Search for the cell housing the specified text and yield its [x, y] center coordinate. 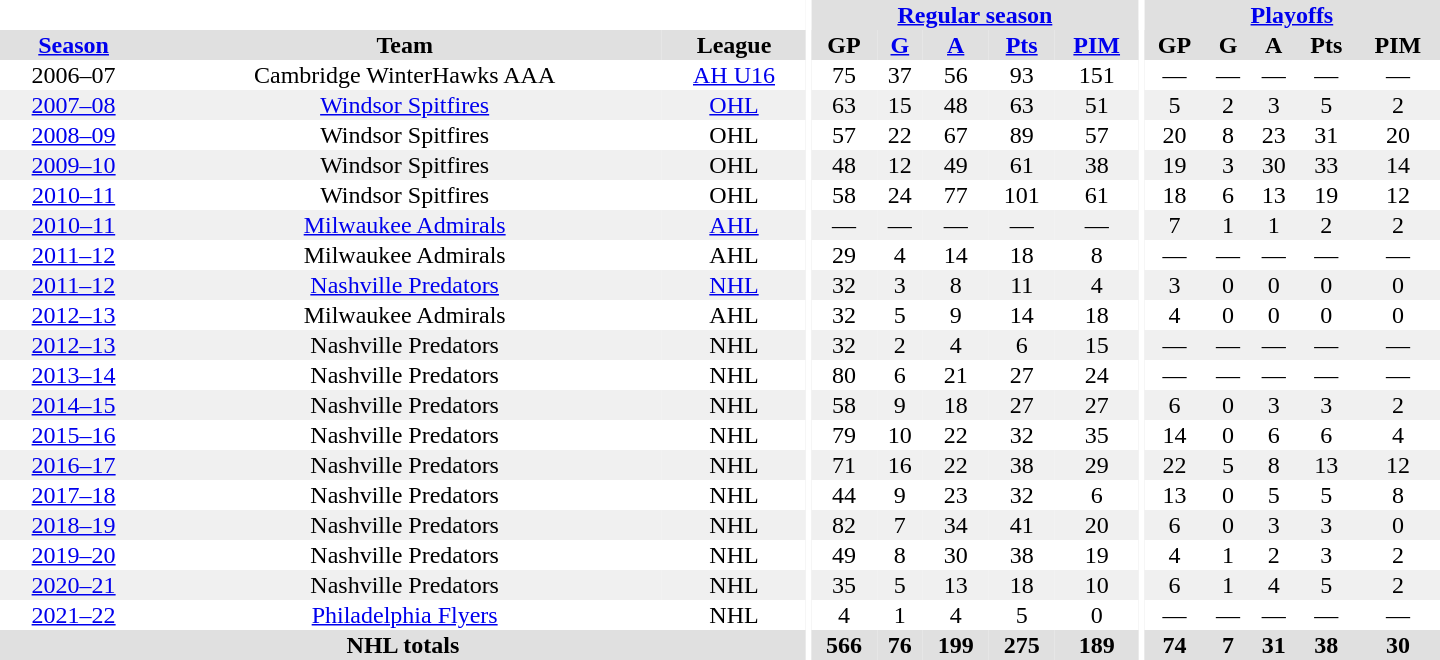
67 [956, 135]
51 [1097, 105]
82 [844, 525]
Regular season [975, 15]
89 [1022, 135]
93 [1022, 75]
2020–21 [74, 585]
80 [844, 375]
Season [74, 45]
2021–22 [74, 615]
League [734, 45]
77 [956, 195]
11 [1022, 285]
Team [404, 45]
75 [844, 75]
189 [1097, 645]
NHL totals [403, 645]
566 [844, 645]
56 [956, 75]
21 [956, 375]
2013–14 [74, 375]
Cambridge WinterHawks AAA [404, 75]
Philadelphia Flyers [404, 615]
79 [844, 435]
2015–16 [74, 435]
2016–17 [74, 465]
74 [1174, 645]
2019–20 [74, 555]
2017–18 [74, 495]
16 [900, 465]
2007–08 [74, 105]
Playoffs [1292, 15]
71 [844, 465]
2006–07 [74, 75]
33 [1326, 165]
101 [1022, 195]
2008–09 [74, 135]
76 [900, 645]
34 [956, 525]
151 [1097, 75]
AH U16 [734, 75]
2018–19 [74, 525]
44 [844, 495]
275 [1022, 645]
41 [1022, 525]
199 [956, 645]
2009–10 [74, 165]
2014–15 [74, 405]
37 [900, 75]
